Extract the (x, y) coordinate from the center of the cell holding the provided text.  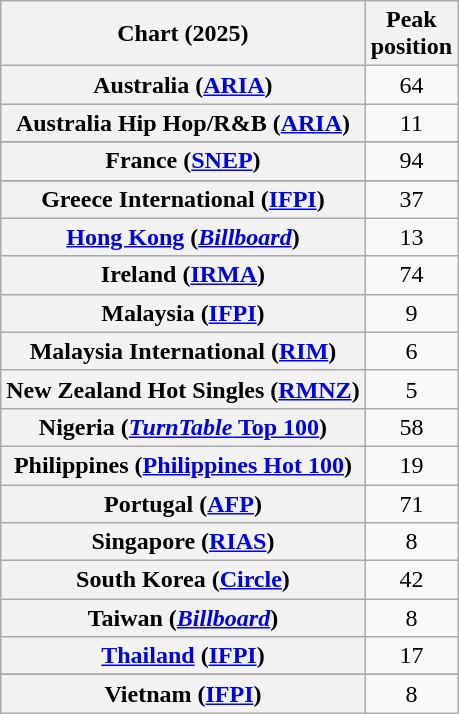
Chart (2025) (183, 34)
13 (411, 237)
France (SNEP) (183, 161)
Hong Kong (Billboard) (183, 237)
5 (411, 389)
Philippines (Philippines Hot 100) (183, 465)
Australia (ARIA) (183, 85)
64 (411, 85)
17 (411, 656)
South Korea (Circle) (183, 580)
37 (411, 199)
Malaysia International (RIM) (183, 351)
Thailand (IFPI) (183, 656)
71 (411, 503)
Malaysia (IFPI) (183, 313)
42 (411, 580)
Portugal (AFP) (183, 503)
New Zealand Hot Singles (RMNZ) (183, 389)
9 (411, 313)
19 (411, 465)
Vietnam (IFPI) (183, 694)
Ireland (IRMA) (183, 275)
94 (411, 161)
11 (411, 123)
Taiwan (Billboard) (183, 618)
Australia Hip Hop/R&B (ARIA) (183, 123)
Peakposition (411, 34)
Singapore (RIAS) (183, 542)
58 (411, 427)
74 (411, 275)
Greece International (IFPI) (183, 199)
Nigeria (TurnTable Top 100) (183, 427)
6 (411, 351)
